Find where the given text appears and provide that cell's center as [X, Y] coordinate. 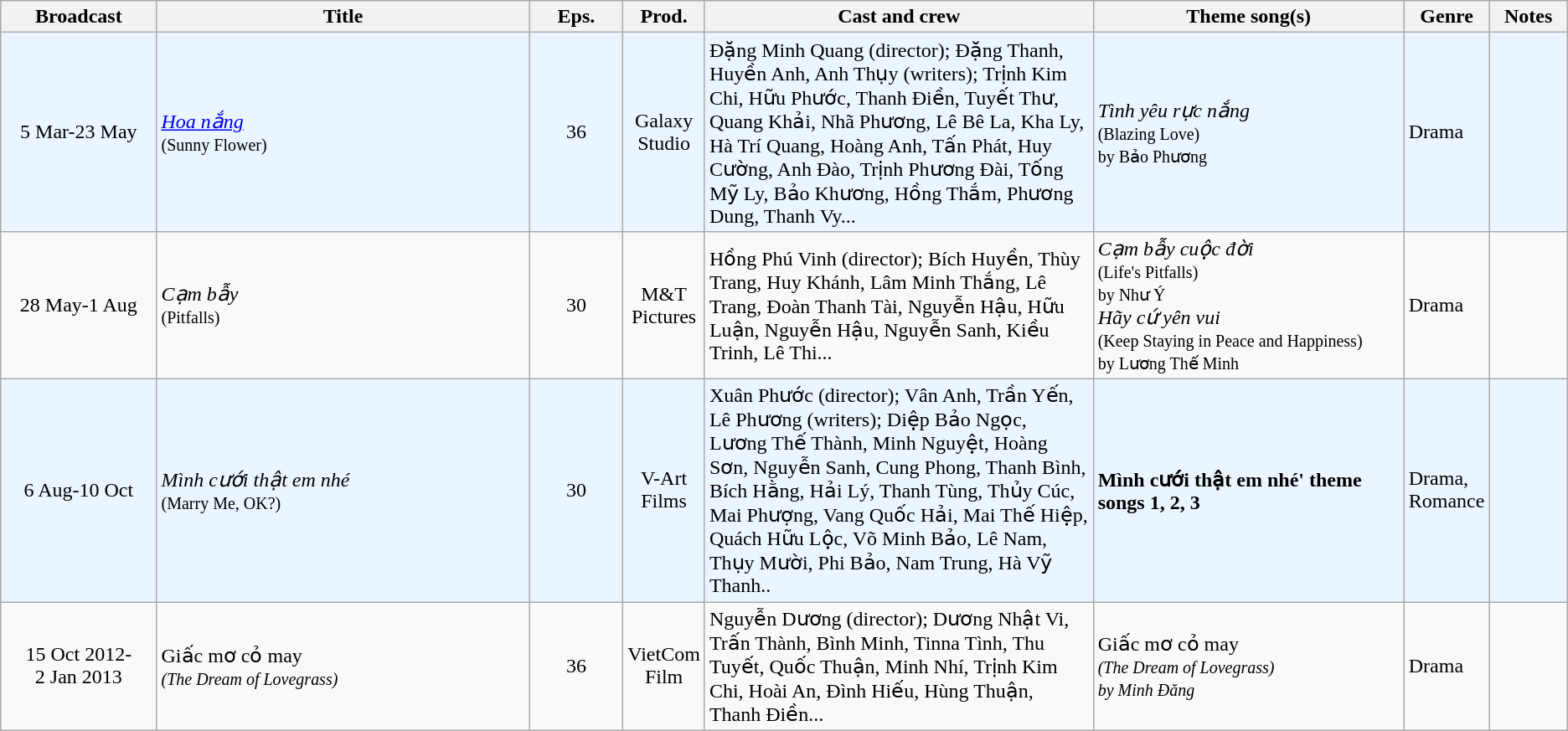
Galaxy Studio [664, 132]
Tình yêu rực nắng(Blazing Love)by Bảo Phương [1248, 132]
28 May-1 Aug [79, 305]
Hoa nắng (Sunny Flower) [343, 132]
Prod. [664, 17]
Theme song(s) [1248, 17]
Broadcast [79, 17]
Cạm bẫy (Pitfalls) [343, 305]
Giấc mơ cỏ may (The Dream of Lovegrass)by Minh Đăng [1248, 666]
Mình cưới thật em nhé' theme songs 1, 2, 3 [1248, 490]
VietCom Film [664, 666]
Drama, Romance [1447, 490]
Eps. [576, 17]
Genre [1447, 17]
Notes [1528, 17]
Giấc mơ cỏ may (The Dream of Lovegrass) [343, 666]
5 Mar-23 May [79, 132]
Title [343, 17]
V-Art Films [664, 490]
Cast and crew [899, 17]
6 Aug-10 Oct [79, 490]
15 Oct 2012-2 Jan 2013 [79, 666]
Cạm bẫy cuộc đời(Life's Pitfalls)by Như ÝHãy cứ yên vui(Keep Staying in Peace and Happiness)by Lương Thế Minh [1248, 305]
Mình cưới thật em nhé (Marry Me, OK?) [343, 490]
M&T Pictures [664, 305]
